From the cell containing the given text, extract its center point as [x, y] coordinate. 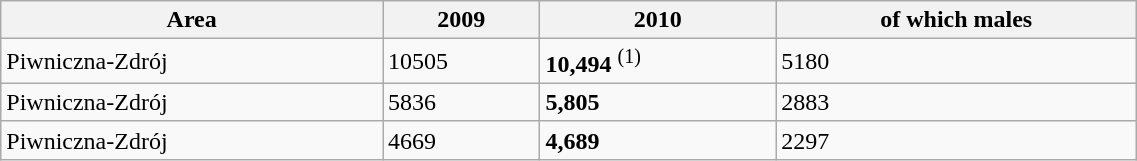
10505 [462, 62]
5180 [956, 62]
10,494 (1) [658, 62]
5836 [462, 102]
2009 [462, 20]
4,689 [658, 140]
2297 [956, 140]
2010 [658, 20]
5,805 [658, 102]
2883 [956, 102]
of which males [956, 20]
4669 [462, 140]
Area [192, 20]
